Scan for the cell matching the given text and deliver its [X, Y] coordinate at center. 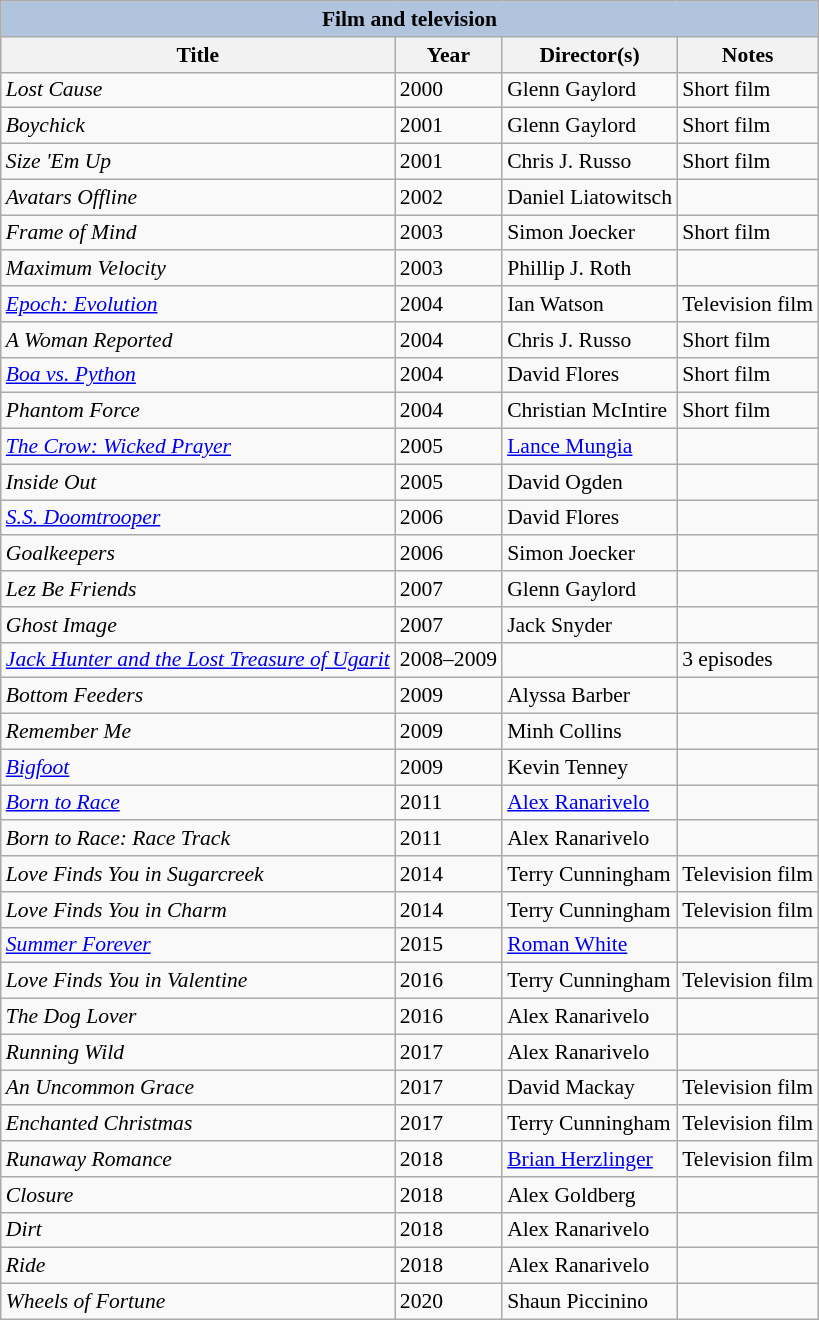
Wheels of Fortune [198, 1302]
Shaun Piccinino [590, 1302]
3 episodes [748, 660]
Daniel Liatowitsch [590, 197]
An Uncommon Grace [198, 1088]
Lance Mungia [590, 447]
Goalkeepers [198, 554]
Lez Be Friends [198, 589]
Title [198, 55]
Boychick [198, 126]
Dirt [198, 1230]
S.S. Doomtrooper [198, 518]
Closure [198, 1195]
Lost Cause [198, 90]
2015 [448, 945]
Minh Collins [590, 732]
Jack Hunter and the Lost Treasure of Ugarit [198, 660]
A Woman Reported [198, 340]
Year [448, 55]
Maximum Velocity [198, 269]
2002 [448, 197]
Inside Out [198, 482]
2000 [448, 90]
Brian Herzlinger [590, 1159]
Love Finds You in Sugarcreek [198, 874]
Running Wild [198, 1052]
Bottom Feeders [198, 696]
Notes [748, 55]
Love Finds You in Charm [198, 910]
Alex Goldberg [590, 1195]
David Ogden [590, 482]
Kevin Tenney [590, 767]
Bigfoot [198, 767]
Alyssa Barber [590, 696]
Love Finds You in Valentine [198, 981]
Phillip J. Roth [590, 269]
Remember Me [198, 732]
Summer Forever [198, 945]
The Dog Lover [198, 1017]
Boa vs. Python [198, 375]
Avatars Offline [198, 197]
David Mackay [590, 1088]
Film and television [410, 19]
Ride [198, 1266]
Ian Watson [590, 304]
Phantom Force [198, 411]
Director(s) [590, 55]
Roman White [590, 945]
The Crow: Wicked Prayer [198, 447]
Born to Race: Race Track [198, 839]
Jack Snyder [590, 625]
Epoch: Evolution [198, 304]
Enchanted Christmas [198, 1124]
Ghost Image [198, 625]
Frame of Mind [198, 233]
Christian McIntire [590, 411]
Born to Race [198, 803]
2020 [448, 1302]
Runaway Romance [198, 1159]
Size 'Em Up [198, 162]
2008–2009 [448, 660]
